Return [x, y] of the center of cell containing provided text 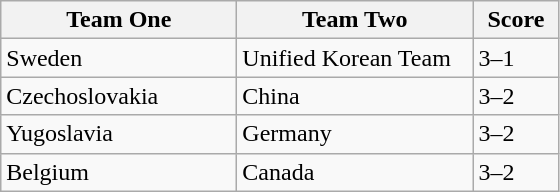
Sweden [119, 58]
Score [516, 20]
Yugoslavia [119, 134]
China [355, 96]
3–1 [516, 58]
Canada [355, 172]
Unified Korean Team [355, 58]
Team One [119, 20]
Belgium [119, 172]
Germany [355, 134]
Team Two [355, 20]
Czechoslovakia [119, 96]
